Detect which cell encompasses the target text, then output its [x, y] center coordinate. 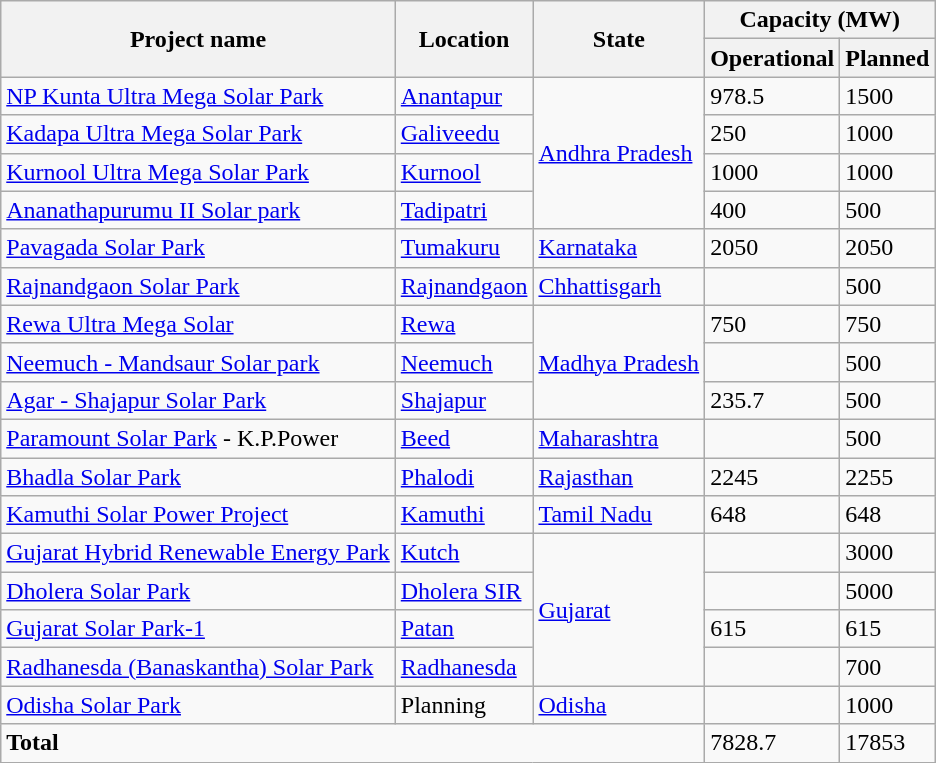
Total [353, 743]
Kamuthi Solar Power Project [198, 515]
Rajnandgaon [464, 286]
Planned [888, 58]
Kamuthi [464, 515]
Tamil Nadu [619, 515]
Agar - Shajapur Solar Park [198, 400]
2255 [888, 477]
Beed [464, 438]
Tumakuru [464, 248]
Patan [464, 629]
Bhadla Solar Park [198, 477]
978.5 [772, 96]
NP Kunta Ultra Mega Solar Park [198, 96]
2245 [772, 477]
Anantapur [464, 96]
400 [772, 210]
Gujarat Hybrid Renewable Energy Park [198, 553]
Pavagada Solar Park [198, 248]
Gujarat Solar Park-1 [198, 629]
17853 [888, 743]
Project name [198, 39]
Gujarat [619, 610]
250 [772, 134]
5000 [888, 591]
Shajapur [464, 400]
Dholera Solar Park [198, 591]
Rewa Ultra Mega Solar [198, 324]
Location [464, 39]
Rajnandgaon Solar Park [198, 286]
7828.7 [772, 743]
Capacity (MW) [820, 20]
Neemuch [464, 362]
Rewa [464, 324]
Tadipatri [464, 210]
State [619, 39]
Kadapa Ultra Mega Solar Park [198, 134]
Phalodi [464, 477]
Kutch [464, 553]
Andhra Pradesh [619, 153]
Odisha [619, 705]
Dholera SIR [464, 591]
Odisha Solar Park [198, 705]
Radhanesda [464, 667]
Karnataka [619, 248]
Kurnool Ultra Mega Solar Park [198, 172]
Operational [772, 58]
700 [888, 667]
Paramount Solar Park - K.P.Power [198, 438]
3000 [888, 553]
Ananathapurumu II Solar park [198, 210]
Neemuch - Mandsaur Solar park [198, 362]
235.7 [772, 400]
Planning [464, 705]
Madhya Pradesh [619, 362]
Maharashtra [619, 438]
Radhanesda (Banaskantha) Solar Park [198, 667]
Rajasthan [619, 477]
Kurnool [464, 172]
Galiveedu [464, 134]
1500 [888, 96]
Chhattisgarh [619, 286]
